Identify which cell holds the provided text, then report its (x, y) central coordinate. 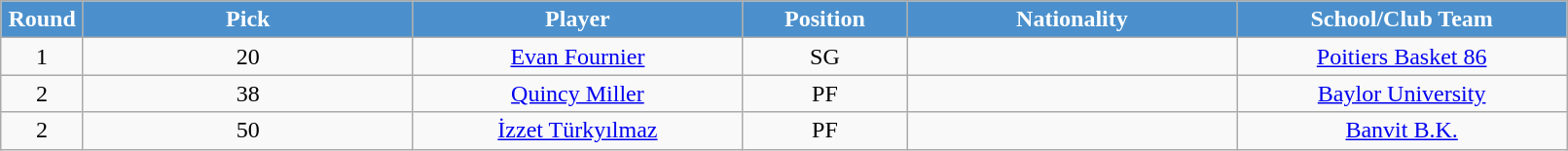
Poitiers Basket 86 (1402, 57)
Round (43, 19)
Banvit B.K. (1402, 131)
Baylor University (1402, 94)
50 (247, 131)
Position (825, 19)
School/Club Team (1402, 19)
Pick (247, 19)
1 (43, 57)
İzzet Türkyılmaz (578, 131)
Quincy Miller (578, 94)
Nationality (1073, 19)
Evan Fournier (578, 57)
Player (578, 19)
38 (247, 94)
SG (825, 57)
20 (247, 57)
